Locate the cell with the specified text and output its (X, Y) center coordinate. 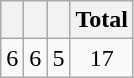
Total (102, 20)
17 (102, 58)
5 (58, 58)
